Find where the given text appears and provide that cell's center as [X, Y] coordinate. 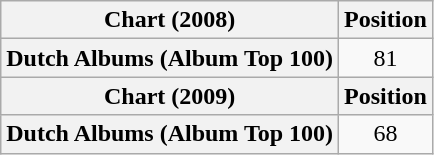
Chart (2008) [170, 20]
68 [386, 134]
81 [386, 58]
Chart (2009) [170, 96]
